Capture the cell that displays the provided text and extract its (x, y) central coordinate. 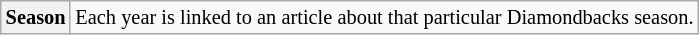
Season (36, 17)
Each year is linked to an article about that particular Diamondbacks season. (384, 17)
